Extract the (x, y) coordinate from the center of the cell holding the provided text.  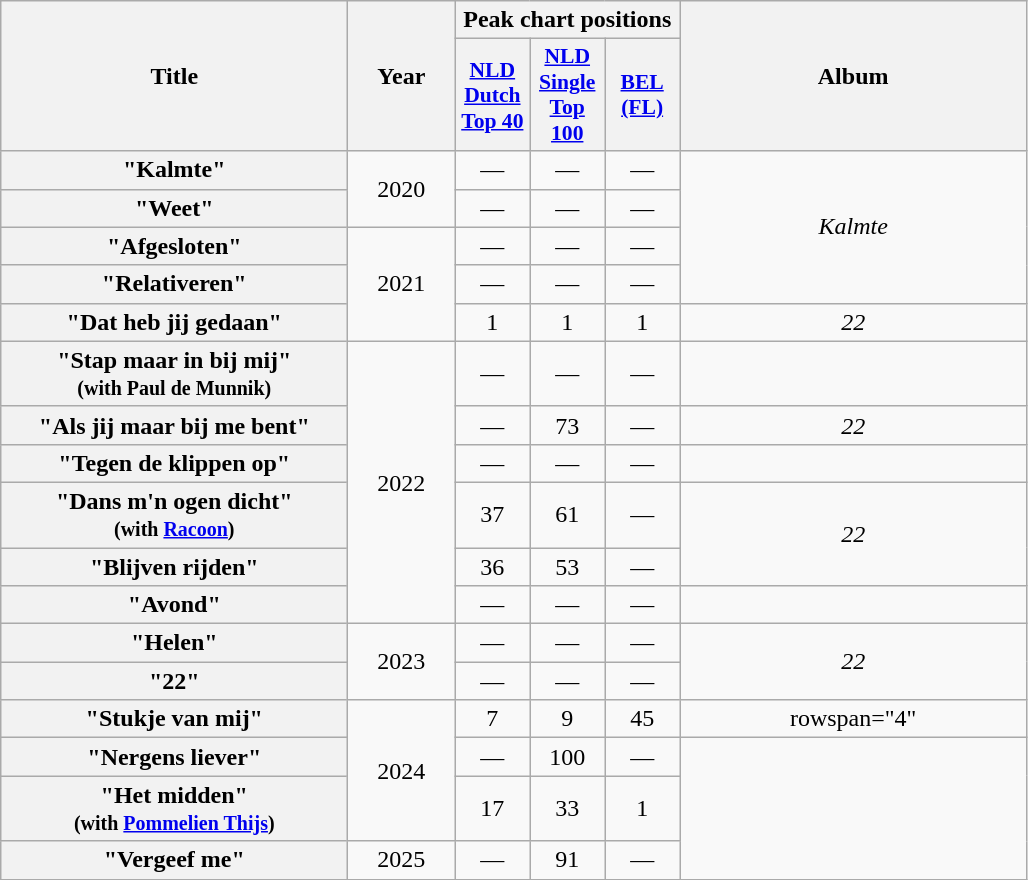
91 (568, 860)
2024 (402, 770)
"Vergeef me" (174, 860)
"Dans m'n ogen dicht"(with Racoon) (174, 514)
"Avond" (174, 605)
53 (568, 567)
"22" (174, 681)
"Nergens liever" (174, 757)
45 (642, 719)
"Dat heb jij gedaan" (174, 322)
"Relativeren" (174, 284)
2020 (402, 189)
BEL(FL) (642, 95)
17 (492, 808)
"Weet" (174, 208)
61 (568, 514)
"Kalmte" (174, 170)
73 (568, 425)
Kalmte (854, 227)
"Stap maar in bij mij"(with Paul de Munnik) (174, 374)
100 (568, 757)
"Blijven rijden" (174, 567)
7 (492, 719)
"Tegen de klippen op" (174, 463)
2021 (402, 284)
Year (402, 76)
Peak chart positions (568, 20)
"Het midden"(with Pommelien Thijs) (174, 808)
2023 (402, 662)
2022 (402, 482)
"Stukje van mij" (174, 719)
NLDDutchTop 40 (492, 95)
NLDSingleTop 100 (568, 95)
9 (568, 719)
rowspan="4" (854, 719)
"Afgesloten" (174, 246)
"Helen" (174, 643)
"Als jij maar bij me bent" (174, 425)
Album (854, 76)
2025 (402, 860)
36 (492, 567)
33 (568, 808)
37 (492, 514)
Title (174, 76)
